Output the [x, y] coordinate of the center of the cell containing the given text.  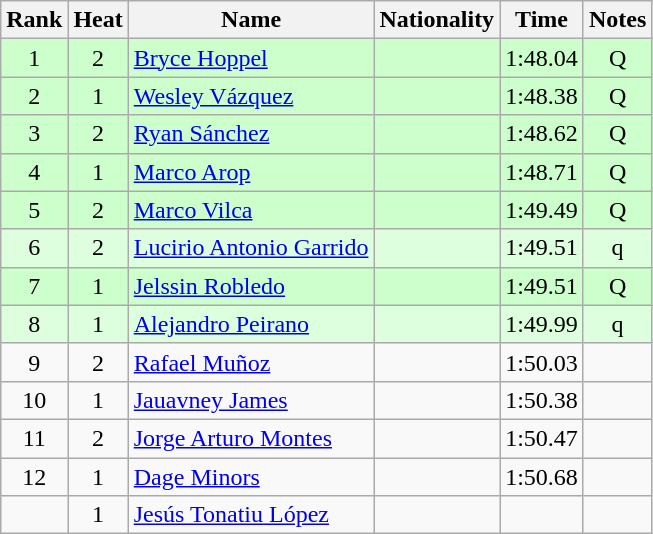
3 [34, 134]
1:49.49 [542, 210]
12 [34, 477]
Heat [98, 20]
1:48.04 [542, 58]
Wesley Vázquez [251, 96]
1:50.03 [542, 362]
Marco Arop [251, 172]
Notes [617, 20]
4 [34, 172]
1:50.68 [542, 477]
1:48.71 [542, 172]
Jauavney James [251, 400]
6 [34, 248]
Marco Vilca [251, 210]
Dage Minors [251, 477]
1:48.62 [542, 134]
Alejandro Peirano [251, 324]
9 [34, 362]
Bryce Hoppel [251, 58]
1:50.38 [542, 400]
11 [34, 438]
8 [34, 324]
Jorge Arturo Montes [251, 438]
1:50.47 [542, 438]
7 [34, 286]
Lucirio Antonio Garrido [251, 248]
5 [34, 210]
Rafael Muñoz [251, 362]
Jelssin Robledo [251, 286]
Time [542, 20]
10 [34, 400]
1:48.38 [542, 96]
1:49.99 [542, 324]
Rank [34, 20]
Ryan Sánchez [251, 134]
Jesús Tonatiu López [251, 515]
Nationality [437, 20]
Name [251, 20]
